Scan for the cell matching the given text and deliver its (X, Y) coordinate at center. 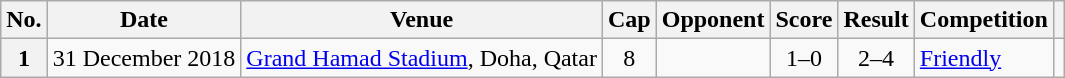
1–0 (804, 58)
Venue (422, 20)
No. (24, 20)
Cap (629, 20)
Opponent (713, 20)
31 December 2018 (144, 58)
Competition (984, 20)
8 (629, 58)
Friendly (984, 58)
Grand Hamad Stadium, Doha, Qatar (422, 58)
Result (876, 20)
1 (24, 58)
2–4 (876, 58)
Score (804, 20)
Date (144, 20)
